Capture the cell that displays the provided text and extract its [X, Y] central coordinate. 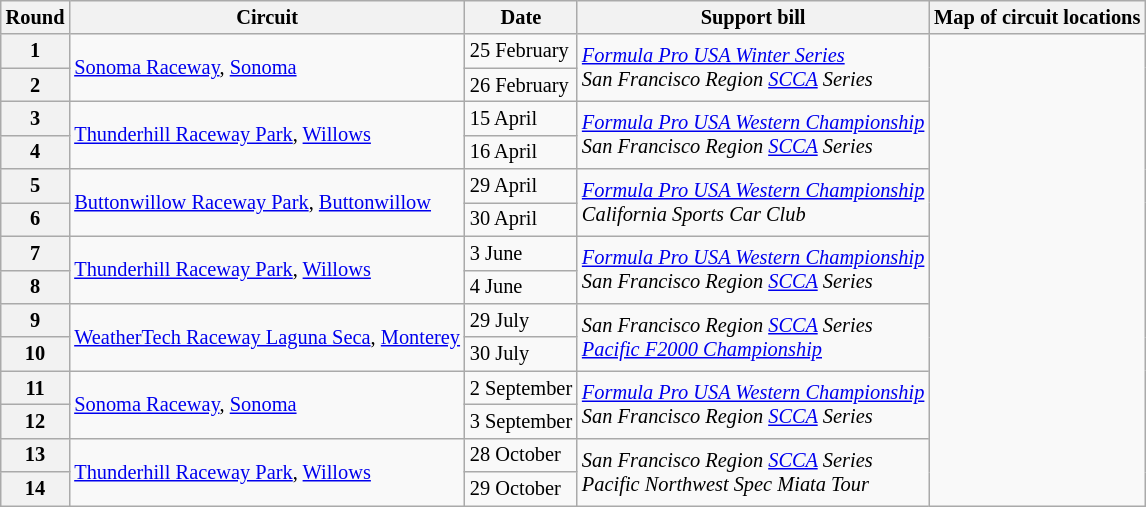
Date [521, 17]
Support bill [753, 17]
4 [36, 152]
29 October [521, 489]
14 [36, 489]
Round [36, 17]
1 [36, 51]
Buttonwillow Raceway Park, Buttonwillow [267, 202]
5 [36, 186]
29 July [521, 320]
WeatherTech Raceway Laguna Seca, Monterey [267, 336]
10 [36, 354]
3 [36, 118]
6 [36, 219]
13 [36, 455]
2 [36, 85]
8 [36, 287]
25 February [521, 51]
4 June [521, 287]
15 April [521, 118]
29 April [521, 186]
12 [36, 421]
28 October [521, 455]
Formula Pro USA Western ChampionshipCalifornia Sports Car Club [753, 202]
26 February [521, 85]
3 June [521, 253]
7 [36, 253]
2 September [521, 388]
Map of circuit locations [1037, 17]
San Francisco Region SCCA SeriesPacific F2000 Championship [753, 336]
11 [36, 388]
30 April [521, 219]
Circuit [267, 17]
9 [36, 320]
30 July [521, 354]
Formula Pro USA Winter SeriesSan Francisco Region SCCA Series [753, 68]
16 April [521, 152]
San Francisco Region SCCA SeriesPacific Northwest Spec Miata Tour [753, 472]
3 September [521, 421]
